Identify which cell holds the provided text, then report its [x, y] central coordinate. 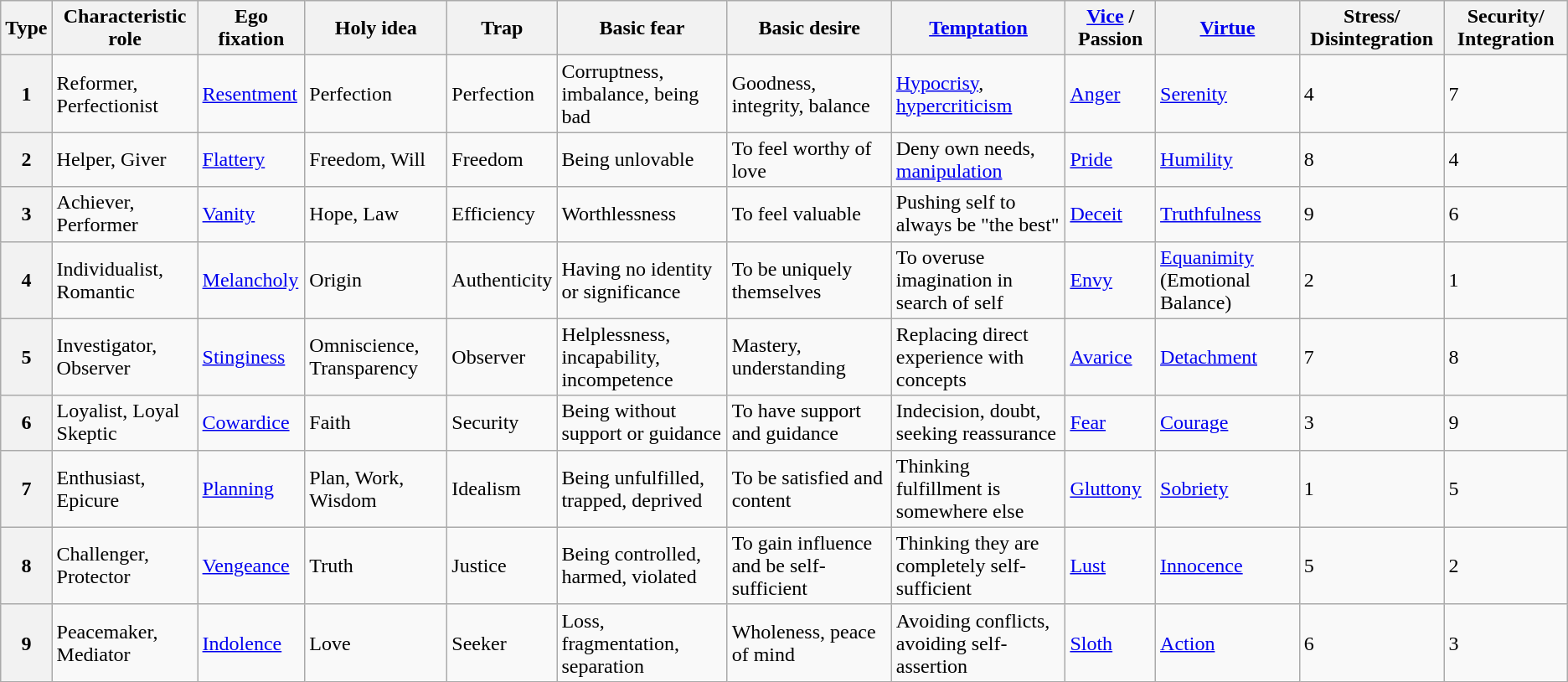
Loyalist, Loyal Skeptic [125, 422]
Type [27, 28]
Stinginess [251, 357]
Fear [1111, 422]
Efficiency [503, 214]
Peacemaker, Mediator [125, 643]
Plan, Work, Wisdom [376, 488]
To gain influence and be self-sufficient [809, 566]
Resentment [251, 94]
Being without support or guidance [642, 422]
Origin [376, 280]
Goodness, integrity, balance [809, 94]
Wholeness, peace of mind [809, 643]
Security [503, 422]
Hypocrisy, hypercriticism [978, 94]
Sloth [1111, 643]
Enthusiast, Epicure [125, 488]
To feel valuable [809, 214]
To be uniquely themselves [809, 280]
Truth [376, 566]
Characteristic role [125, 28]
Seeker [503, 643]
Humility [1228, 159]
Cowardice [251, 422]
To feel worthy of love [809, 159]
Truthfulness [1228, 214]
Deny own needs, manipulation [978, 159]
Stress/ Disintegration [1372, 28]
Freedom [503, 159]
Deceit [1111, 214]
To overuse imagination in search of self [978, 280]
Being controlled, harmed, violated [642, 566]
Indecision, doubt, seeking reassurance [978, 422]
Being unlovable [642, 159]
Vanity [251, 214]
Having no identity or significance [642, 280]
To have support and guidance [809, 422]
Pushing self to always be "the best" [978, 214]
Sobriety [1228, 488]
Ego fixation [251, 28]
Vice / Passion [1111, 28]
Observer [503, 357]
Pride [1111, 159]
Security/ Integration [1506, 28]
Justice [503, 566]
Hope, Law [376, 214]
Idealism [503, 488]
Flattery [251, 159]
Investigator, Observer [125, 357]
Worthlessness [642, 214]
Being unfulfilled, trapped, deprived [642, 488]
Envy [1111, 280]
Detachment [1228, 357]
Reformer, Perfectionist [125, 94]
Thinking fulfillment is somewhere else [978, 488]
Holy idea [376, 28]
Indolence [251, 643]
Achiever, Performer [125, 214]
Loss, fragmentation, separation [642, 643]
Serenity [1228, 94]
Love [376, 643]
Faith [376, 422]
Avarice [1111, 357]
Thinking they are completely self-sufficient [978, 566]
Innocence [1228, 566]
Temptation [978, 28]
Replacing direct experience with concepts [978, 357]
Action [1228, 643]
Authenticity [503, 280]
Corruptness, imbalance, being bad [642, 94]
Challenger, Protector [125, 566]
Basic desire [809, 28]
Anger [1111, 94]
Equanimity (Emotional Balance) [1228, 280]
Individualist, Romantic [125, 280]
Basic fear [642, 28]
Vengeance [251, 566]
Mastery, understanding [809, 357]
Melancholy [251, 280]
To be satisfied and content [809, 488]
Helper, Giver [125, 159]
Avoiding conflicts, avoiding self-assertion [978, 643]
Omniscience, Transparency [376, 357]
Courage [1228, 422]
Planning [251, 488]
Virtue [1228, 28]
Gluttony [1111, 488]
Freedom, Will [376, 159]
Lust [1111, 566]
Helplessness, incapability, incompetence [642, 357]
Trap [503, 28]
